Detect which cell encompasses the target text, then output its (X, Y) center coordinate. 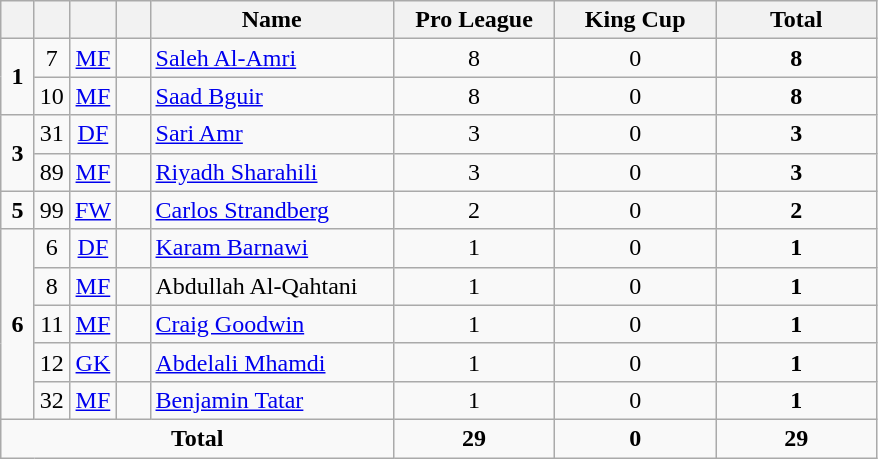
Abdullah Al-Qahtani (272, 286)
32 (52, 400)
Saad Bguir (272, 96)
Carlos Strandberg (272, 210)
Saleh Al-Amri (272, 58)
5 (18, 210)
89 (52, 172)
99 (52, 210)
11 (52, 324)
Riyadh Sharahili (272, 172)
12 (52, 362)
Karam Barnawi (272, 248)
Sari Amr (272, 134)
Craig Goodwin (272, 324)
31 (52, 134)
GK (92, 362)
Abdelali Mhamdi (272, 362)
Name (272, 20)
Pro League (474, 20)
10 (52, 96)
King Cup (636, 20)
7 (52, 58)
Benjamin Tatar (272, 400)
FW (92, 210)
